Extract the (x, y) coordinate from the center of the cell holding the provided text.  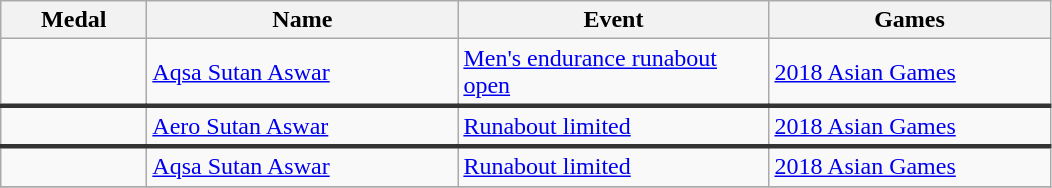
Event (614, 20)
Men's endurance runabout open (614, 72)
Games (910, 20)
Aero Sutan Aswar (302, 126)
Name (302, 20)
Medal (74, 20)
